From the cell containing the given text, extract its center point as [X, Y] coordinate. 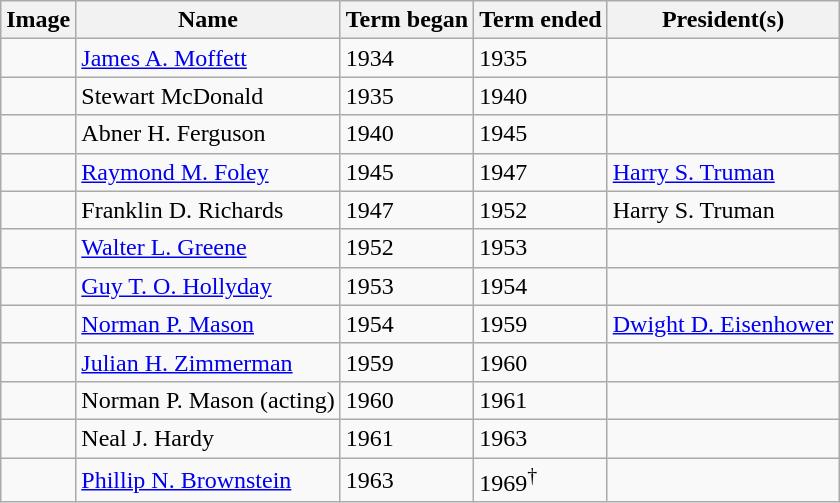
President(s) [723, 20]
Norman P. Mason [208, 324]
Term began [407, 20]
Phillip N. Brownstein [208, 480]
1969† [541, 480]
1934 [407, 58]
Norman P. Mason (acting) [208, 400]
James A. Moffett [208, 58]
Walter L. Greene [208, 248]
Stewart McDonald [208, 96]
Guy T. O. Hollyday [208, 286]
Neal J. Hardy [208, 438]
Name [208, 20]
Raymond M. Foley [208, 172]
Abner H. Ferguson [208, 134]
Franklin D. Richards [208, 210]
Term ended [541, 20]
Julian H. Zimmerman [208, 362]
Image [38, 20]
Dwight D. Eisenhower [723, 324]
